Pinpoint the cell where the given text exists, returning its (x, y) midpoint coordinate. 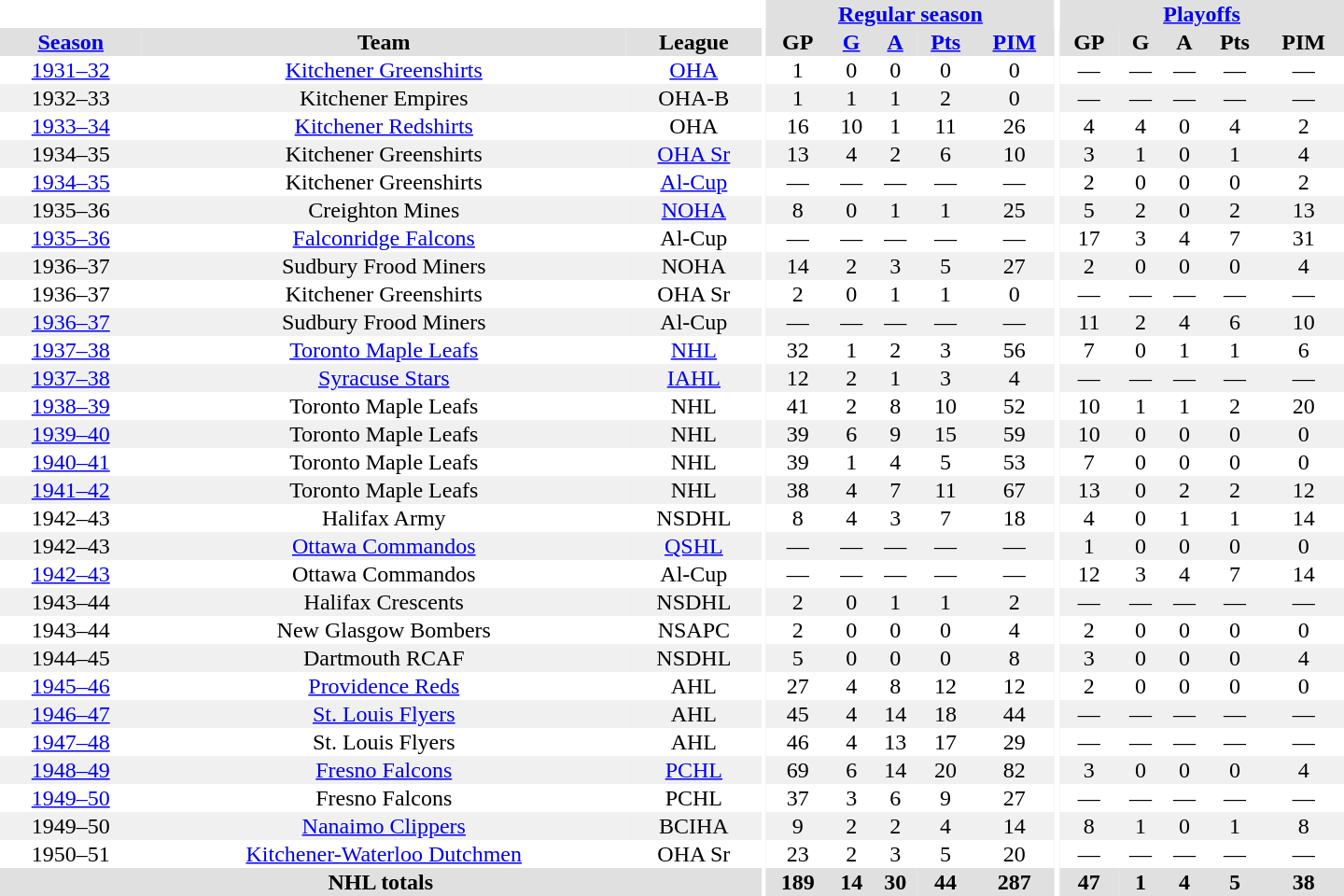
Season (71, 42)
1933–34 (71, 126)
1931–32 (71, 70)
37 (798, 798)
Nanaimo Clippers (384, 826)
29 (1015, 742)
QSHL (694, 546)
1932–33 (71, 98)
NSAPC (694, 630)
1948–49 (71, 770)
1939–40 (71, 434)
46 (798, 742)
287 (1015, 882)
Kitchener Empires (384, 98)
23 (798, 854)
1938–39 (71, 406)
189 (798, 882)
56 (1015, 350)
Kitchener Redshirts (384, 126)
16 (798, 126)
BCIHA (694, 826)
1944–45 (71, 658)
New Glasgow Bombers (384, 630)
25 (1015, 210)
30 (896, 882)
Regular season (911, 14)
Dartmouth RCAF (384, 658)
League (694, 42)
NHL totals (381, 882)
69 (798, 770)
59 (1015, 434)
45 (798, 714)
53 (1015, 462)
Providence Reds (384, 686)
1946–47 (71, 714)
1950–51 (71, 854)
31 (1303, 238)
Syracuse Stars (384, 378)
26 (1015, 126)
47 (1088, 882)
1941–42 (71, 490)
Team (384, 42)
1947–48 (71, 742)
15 (946, 434)
Playoffs (1202, 14)
67 (1015, 490)
1945–46 (71, 686)
OHA-B (694, 98)
41 (798, 406)
Creighton Mines (384, 210)
82 (1015, 770)
IAHL (694, 378)
Halifax Crescents (384, 602)
Halifax Army (384, 518)
1940–41 (71, 462)
Kitchener-Waterloo Dutchmen (384, 854)
32 (798, 350)
Falconridge Falcons (384, 238)
52 (1015, 406)
